Extract the [x, y] coordinate from the center of the cell holding the provided text.  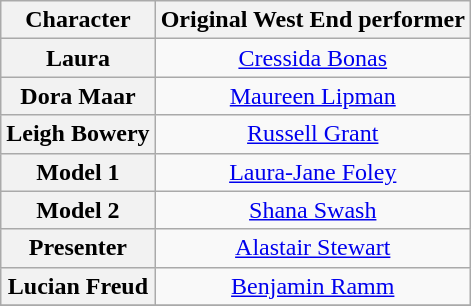
Russell Grant [312, 134]
Shana Swash [312, 210]
Character [78, 20]
Benjamin Ramm [312, 286]
Alastair Stewart [312, 248]
Cressida Bonas [312, 58]
Dora Maar [78, 96]
Original West End performer [312, 20]
Lucian Freud [78, 286]
Model 1 [78, 172]
Laura [78, 58]
Model 2 [78, 210]
Laura-Jane Foley [312, 172]
Leigh Bowery [78, 134]
Presenter [78, 248]
Maureen Lipman [312, 96]
